Locate the cell with the specified text and output its [x, y] center coordinate. 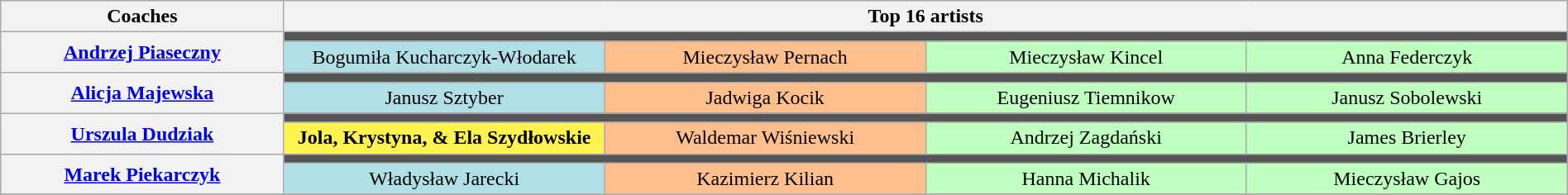
Jola, Krystyna, & Ela Szydłowskie [444, 138]
Janusz Sztyber [444, 97]
Anna Federczyk [1407, 57]
Mieczysław Kincel [1086, 57]
Mieczysław Pernach [765, 57]
Bogumiła Kucharczyk-Włodarek [444, 57]
Urszula Dudziak [142, 134]
Waldemar Wiśniewski [765, 138]
Coaches [142, 17]
Jadwiga Kocik [765, 97]
Andrzej Zagdański [1086, 138]
Janusz Sobolewski [1407, 97]
Hanna Michalik [1086, 178]
Alicja Majewska [142, 93]
Władysław Jarecki [444, 178]
Top 16 artists [925, 17]
Mieczysław Gajos [1407, 178]
Marek Piekarczyk [142, 174]
James Brierley [1407, 138]
Kazimierz Kilian [765, 178]
Andrzej Piaseczny [142, 53]
Eugeniusz Tiemnikow [1086, 97]
